Pinpoint the cell where the given text exists, returning its (X, Y) midpoint coordinate. 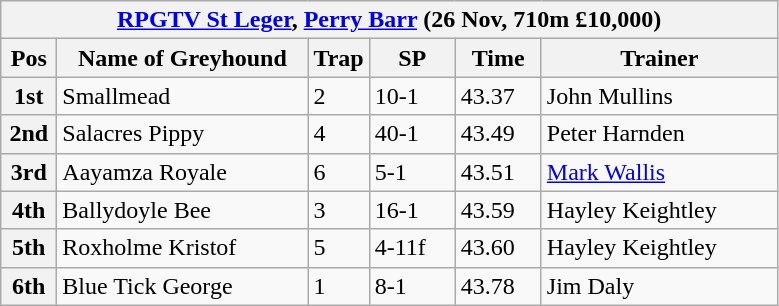
Smallmead (182, 96)
4 (338, 134)
5 (338, 248)
43.60 (498, 248)
4th (29, 210)
5-1 (412, 172)
43.59 (498, 210)
SP (412, 58)
Blue Tick George (182, 286)
3rd (29, 172)
2nd (29, 134)
Peter Harnden (659, 134)
RPGTV St Leger, Perry Barr (26 Nov, 710m £10,000) (390, 20)
43.37 (498, 96)
3 (338, 210)
Name of Greyhound (182, 58)
16-1 (412, 210)
2 (338, 96)
5th (29, 248)
Mark Wallis (659, 172)
Aayamza Royale (182, 172)
4-11f (412, 248)
Pos (29, 58)
Time (498, 58)
40-1 (412, 134)
Trainer (659, 58)
Roxholme Kristof (182, 248)
Ballydoyle Bee (182, 210)
10-1 (412, 96)
43.78 (498, 286)
John Mullins (659, 96)
8-1 (412, 286)
6th (29, 286)
Salacres Pippy (182, 134)
43.51 (498, 172)
1st (29, 96)
43.49 (498, 134)
Trap (338, 58)
Jim Daly (659, 286)
1 (338, 286)
6 (338, 172)
